Return [X, Y] of the center of cell containing provided text 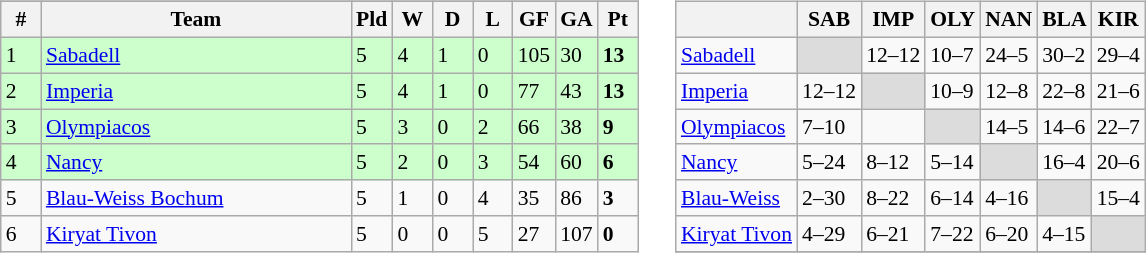
GF [534, 20]
Pt [618, 20]
NAN [1008, 20]
4–15 [1064, 234]
77 [534, 91]
L [493, 20]
10–9 [952, 91]
Pld [372, 20]
4–16 [1008, 198]
Blau-Weiss [736, 198]
54 [534, 162]
10–7 [952, 55]
86 [576, 198]
Team [196, 20]
6–14 [952, 198]
8–12 [893, 162]
7–22 [952, 234]
BLA [1064, 20]
KIR [1118, 20]
SAB [829, 20]
105 [534, 55]
6–20 [1008, 234]
30–2 [1064, 55]
24–5 [1008, 55]
8–22 [893, 198]
D [452, 20]
30 [576, 55]
21–6 [1118, 91]
Blau-Weiss Bochum [196, 198]
66 [534, 127]
107 [576, 234]
6–21 [893, 234]
GA [576, 20]
15–4 [1118, 198]
43 [576, 91]
38 [576, 127]
5–14 [952, 162]
22–8 [1064, 91]
7–10 [829, 127]
12–8 [1008, 91]
29–4 [1118, 55]
20–6 [1118, 162]
14–5 [1008, 127]
9 [618, 127]
IMP [893, 20]
2–30 [829, 198]
OLY [952, 20]
4–29 [829, 234]
35 [534, 198]
# [21, 20]
14–6 [1064, 127]
5–24 [829, 162]
W [412, 20]
16–4 [1064, 162]
22–7 [1118, 127]
27 [534, 234]
60 [576, 162]
